Return the (X, Y) coordinate for the center point of the cell that contains the specified text.  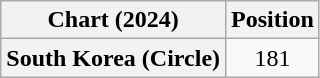
South Korea (Circle) (114, 58)
Position (273, 20)
181 (273, 58)
Chart (2024) (114, 20)
